Detect which cell encompasses the target text, then output its (x, y) center coordinate. 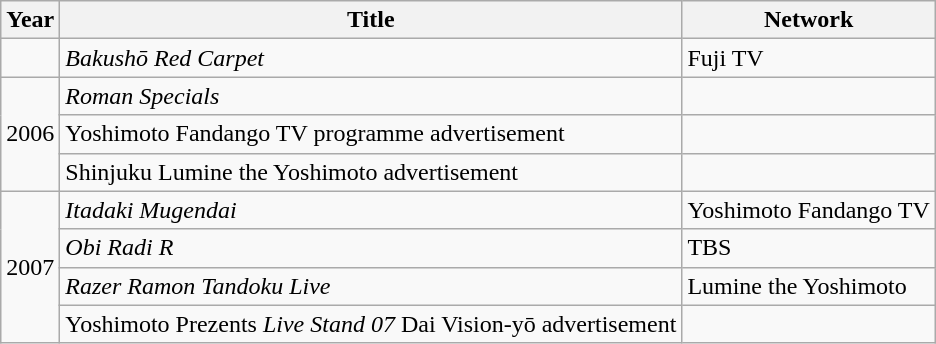
Lumine the Yoshimoto (809, 286)
Fuji TV (809, 58)
TBS (809, 248)
Yoshimoto Fandango TV programme advertisement (371, 134)
Bakushō Red Carpet (371, 58)
Roman Specials (371, 96)
Year (30, 20)
2006 (30, 134)
Network (809, 20)
Yoshimoto Prezents Live Stand 07 Dai Vision-yō advertisement (371, 324)
Razer Ramon Tandoku Live (371, 286)
Obi Radi R (371, 248)
Shinjuku Lumine the Yoshimoto advertisement (371, 172)
Title (371, 20)
2007 (30, 267)
Yoshimoto Fandango TV (809, 210)
Itadaki Mugendai (371, 210)
